From the cell containing the given text, extract its center point as (x, y) coordinate. 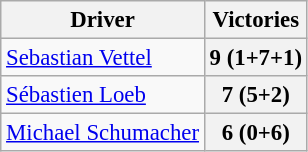
Driver (103, 20)
9 (1+7+1) (256, 58)
Victories (256, 20)
7 (5+2) (256, 95)
Sebastian Vettel (103, 58)
6 (0+6) (256, 133)
Michael Schumacher (103, 133)
Sébastien Loeb (103, 95)
